Capture the cell that displays the provided text and extract its (x, y) central coordinate. 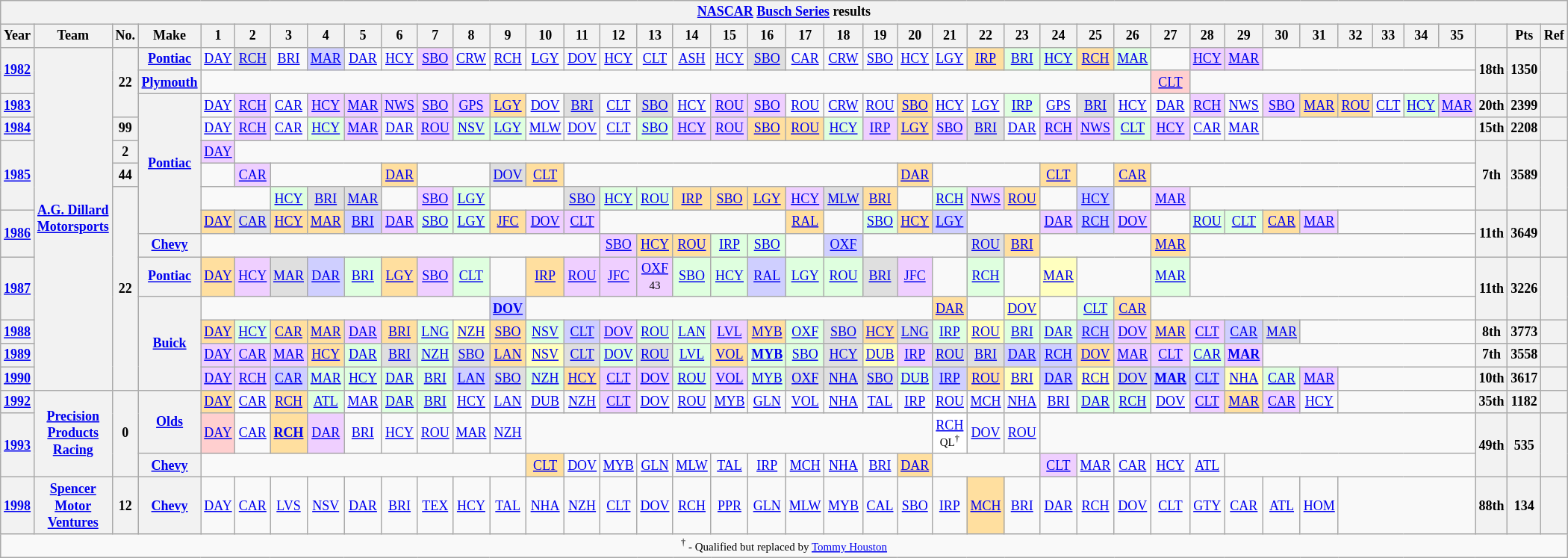
1983 (18, 105)
1992 (18, 402)
LVS (289, 506)
14 (691, 36)
20 (915, 36)
35 (1457, 36)
24 (1059, 36)
8 (471, 36)
1182 (1525, 402)
OXF43 (655, 277)
1350 (1525, 70)
30 (1282, 36)
Precision Products Racing (73, 433)
26 (1133, 36)
20th (1492, 105)
NASCAR Busch Series results (784, 12)
Pts (1525, 36)
7 (435, 36)
1989 (18, 356)
0 (125, 433)
Spencer Motor Ventures (73, 506)
17 (805, 36)
RCHQL† (950, 433)
1993 (18, 445)
1986 (18, 233)
PPR (729, 506)
535 (1525, 445)
27 (1171, 36)
1982 (18, 70)
2399 (1525, 105)
† - Qualified but replaced by Tommy Houston (784, 546)
31 (1319, 36)
HOM (1319, 506)
A.G. Dillard Motorsports (73, 218)
3 (289, 36)
49th (1492, 445)
3589 (1525, 176)
19 (880, 36)
33 (1389, 36)
3649 (1525, 233)
44 (125, 175)
Team (73, 36)
15th (1492, 128)
Year (18, 36)
8th (1492, 332)
28 (1207, 36)
3558 (1525, 356)
25 (1095, 36)
4 (326, 36)
10 (545, 36)
3617 (1525, 378)
3773 (1525, 332)
6 (400, 36)
3226 (1525, 288)
13 (655, 36)
99 (125, 128)
GTY (1207, 506)
1990 (18, 378)
15 (729, 36)
9 (508, 36)
1984 (18, 128)
35th (1492, 402)
No. (125, 36)
21 (950, 36)
11 (582, 36)
10th (1492, 378)
Buick (169, 344)
1 (218, 36)
Olds (169, 421)
1985 (18, 176)
1998 (18, 506)
32 (1356, 36)
23 (1022, 36)
TEX (435, 506)
29 (1244, 36)
Make (169, 36)
18th (1492, 70)
1988 (18, 332)
34 (1422, 36)
134 (1525, 506)
18 (844, 36)
Ref (1555, 36)
2208 (1525, 128)
88th (1492, 506)
16 (768, 36)
5 (363, 36)
Plymouth (169, 82)
1987 (18, 288)
CAL (880, 506)
ASH (691, 58)
